Determine the [X, Y] coordinate at the center of the cell enclosing the given text.  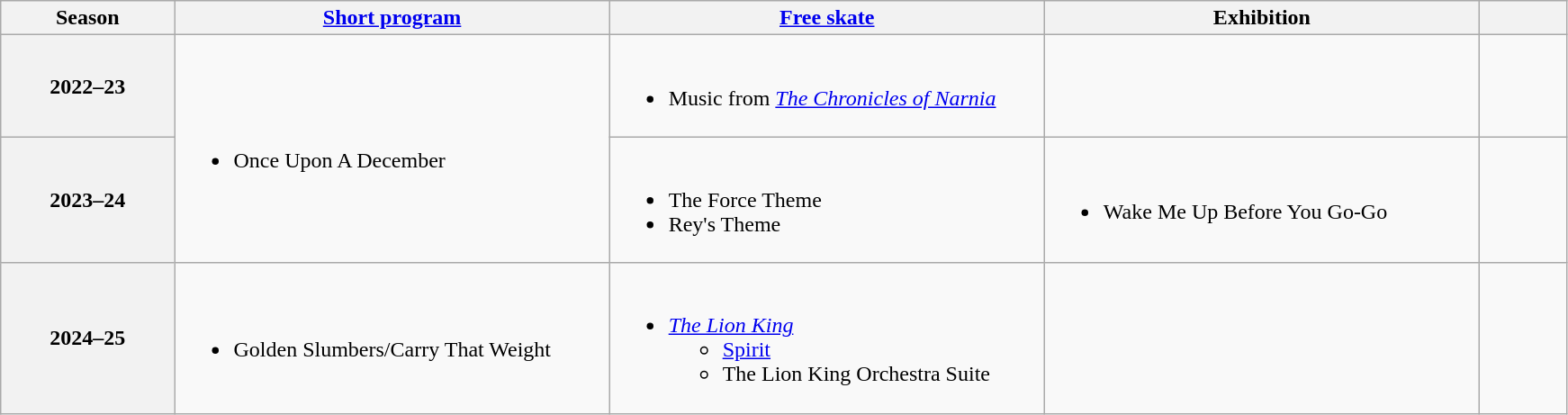
Exhibition [1262, 18]
2023–24 [88, 200]
Music from The Chronicles of Narnia [826, 86]
Once Upon A December [392, 149]
2024–25 [88, 338]
Golden Slumbers/Carry That Weight [392, 338]
Free skate [826, 18]
The Force ThemeRey's Theme [826, 200]
Short program [392, 18]
Wake Me Up Before You Go-Go [1262, 200]
Season [88, 18]
The Lion KingSpirit The Lion King Orchestra Suite [826, 338]
2022–23 [88, 86]
